Detect which cell encompasses the target text, then output its [X, Y] center coordinate. 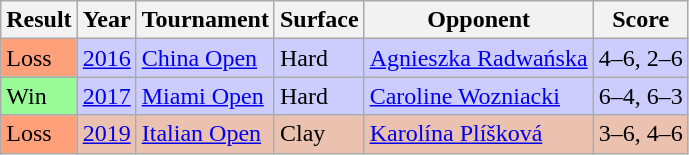
2019 [106, 134]
Surface [319, 20]
2017 [106, 96]
Karolína Plíšková [478, 134]
Tournament [205, 20]
2016 [106, 58]
3–6, 4–6 [640, 134]
Clay [319, 134]
Italian Open [205, 134]
Caroline Wozniacki [478, 96]
Win [39, 96]
4–6, 2–6 [640, 58]
6–4, 6–3 [640, 96]
Result [39, 20]
Score [640, 20]
Year [106, 20]
Miami Open [205, 96]
Opponent [478, 20]
China Open [205, 58]
Agnieszka Radwańska [478, 58]
